Extract the (X, Y) coordinate from the center of the cell holding the provided text.  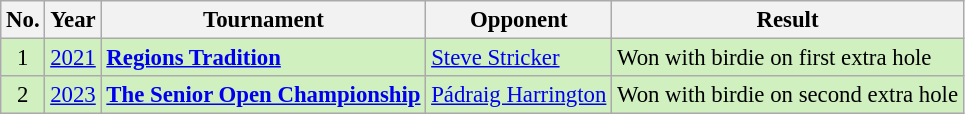
Won with birdie on second extra hole (788, 95)
Won with birdie on first extra hole (788, 58)
The Senior Open Championship (264, 95)
1 (23, 58)
Steve Stricker (519, 58)
Year (73, 20)
Pádraig Harrington (519, 95)
2023 (73, 95)
Opponent (519, 20)
Result (788, 20)
2 (23, 95)
Tournament (264, 20)
Regions Tradition (264, 58)
No. (23, 20)
2021 (73, 58)
